Detect which cell encompasses the target text, then output its (X, Y) center coordinate. 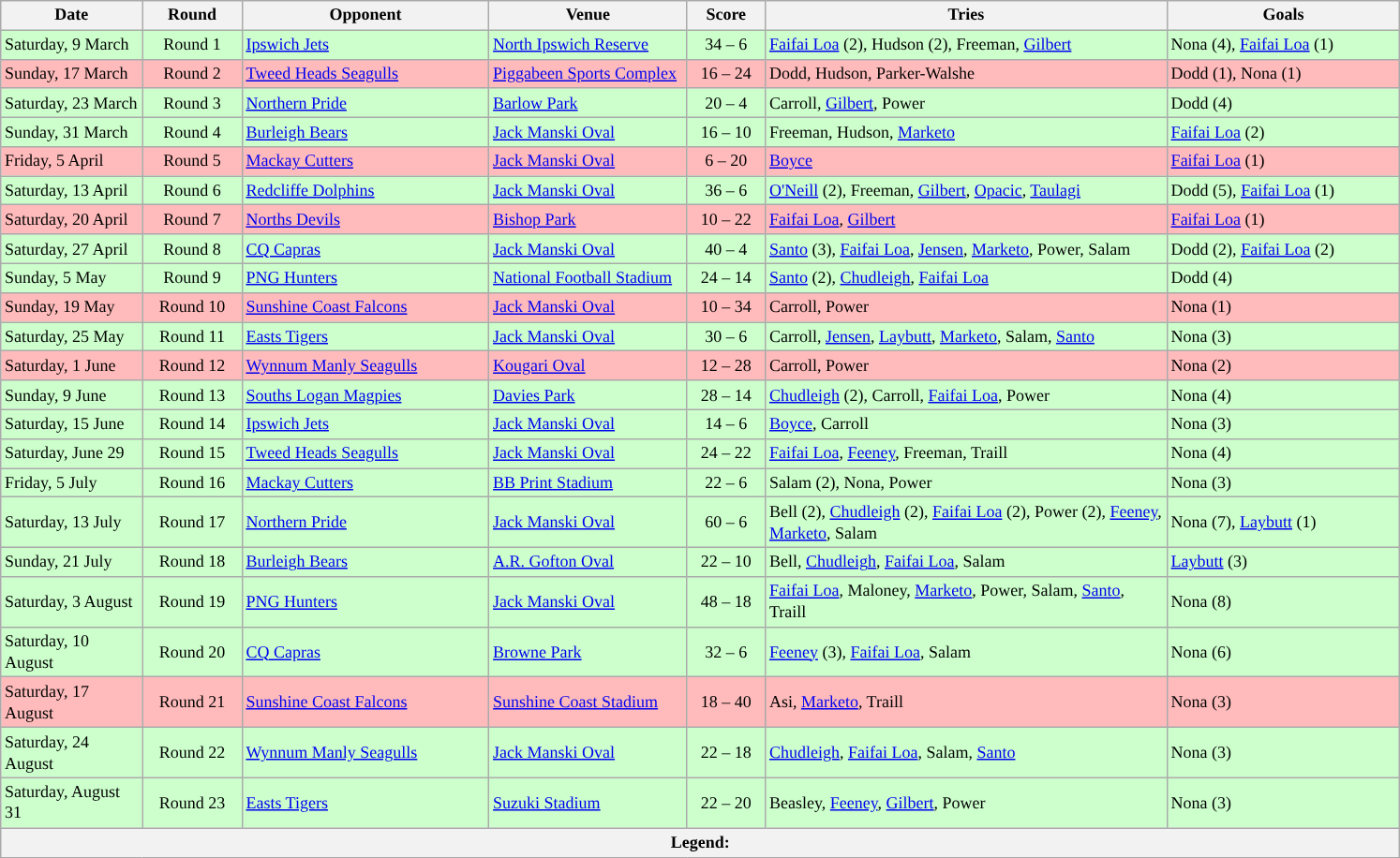
Carroll, Gilbert, Power (967, 103)
Faifai Loa, Gilbert (967, 219)
Saturday, 1 June (71, 365)
Saturday, 9 March (71, 45)
Sunshine Coast Stadium (588, 703)
Faifai Loa (2), Hudson (2), Freeman, Gilbert (967, 45)
Round 11 (192, 337)
Nona (4), Faifai Loa (1) (1284, 45)
60 – 6 (726, 523)
A.R. Gofton Oval (588, 562)
22 – 20 (726, 803)
Round 4 (192, 131)
Chudleigh (2), Carroll, Faifai Loa, Power (967, 395)
Nona (2) (1284, 365)
Carroll, Jensen, Laybutt, Marketo, Salam, Santo (967, 337)
Nona (1) (1284, 307)
Legend: (701, 843)
O'Neill (2), Freeman, Gilbert, Opacic, Taulagi (967, 191)
22 – 10 (726, 562)
Nona (6) (1284, 652)
Sunday, 31 March (71, 131)
Dodd (5), Faifai Loa (1) (1284, 191)
Barlow Park (588, 103)
Tries (967, 15)
Boyce (967, 161)
Laybutt (3) (1284, 562)
Feeney (3), Faifai Loa, Salam (967, 652)
Round 18 (192, 562)
Santo (3), Faifai Loa, Jensen, Marketo, Power, Salam (967, 249)
Round 6 (192, 191)
Round 2 (192, 73)
Sunday, 21 July (71, 562)
Asi, Marketo, Traill (967, 703)
Nona (8) (1284, 602)
Round 1 (192, 45)
6 – 20 (726, 161)
Round 21 (192, 703)
34 – 6 (726, 45)
Saturday, August 31 (71, 803)
20 – 4 (726, 103)
Round 3 (192, 103)
10 – 22 (726, 219)
Suzuki Stadium (588, 803)
Browne Park (588, 652)
Goals (1284, 15)
Faifai Loa, Feeney, Freeman, Traill (967, 453)
Saturday, 10 August (71, 652)
Round 15 (192, 453)
18 – 40 (726, 703)
Nona (7), Laybutt (1) (1284, 523)
Redcliffe Dolphins (365, 191)
40 – 4 (726, 249)
Opponent (365, 15)
Date (71, 15)
48 – 18 (726, 602)
Round 20 (192, 652)
Round 9 (192, 277)
Santo (2), Chudleigh, Faifai Loa (967, 277)
10 – 34 (726, 307)
Round 7 (192, 219)
Dodd (2), Faifai Loa (2) (1284, 249)
12 – 28 (726, 365)
Piggabeen Sports Complex (588, 73)
Round 22 (192, 753)
Round 17 (192, 523)
Round 14 (192, 423)
Saturday, 23 March (71, 103)
Score (726, 15)
Round 19 (192, 602)
Davies Park (588, 395)
Bell (2), Chudleigh (2), Faifai Loa (2), Power (2), Feeney, Marketo, Salam (967, 523)
BB Print Stadium (588, 483)
Round 10 (192, 307)
Round 13 (192, 395)
National Football Stadium (588, 277)
Round 8 (192, 249)
14 – 6 (726, 423)
Venue (588, 15)
Saturday, 24 August (71, 753)
Freeman, Hudson, Marketo (967, 131)
16 – 10 (726, 131)
Saturday, 3 August (71, 602)
Sunday, 19 May (71, 307)
30 – 6 (726, 337)
Kougari Oval (588, 365)
24 – 14 (726, 277)
24 – 22 (726, 453)
Bishop Park (588, 219)
Saturday, 13 July (71, 523)
Friday, 5 April (71, 161)
36 – 6 (726, 191)
Saturday, June 29 (71, 453)
16 – 24 (726, 73)
Saturday, 13 April (71, 191)
Dodd, Hudson, Parker-Walshe (967, 73)
Friday, 5 July (71, 483)
Chudleigh, Faifai Loa, Salam, Santo (967, 753)
Saturday, 20 April (71, 219)
22 – 18 (726, 753)
Faifai Loa (2) (1284, 131)
Faifai Loa, Maloney, Marketo, Power, Salam, Santo, Traill (967, 602)
Sunday, 5 May (71, 277)
Saturday, 17 August (71, 703)
North Ipswich Reserve (588, 45)
Sunday, 17 March (71, 73)
Round 5 (192, 161)
Saturday, 25 May (71, 337)
Souths Logan Magpies (365, 395)
Norths Devils (365, 219)
28 – 14 (726, 395)
Round 12 (192, 365)
Beasley, Feeney, Gilbert, Power (967, 803)
Round 16 (192, 483)
Dodd (1), Nona (1) (1284, 73)
Sunday, 9 June (71, 395)
Boyce, Carroll (967, 423)
32 – 6 (726, 652)
Round (192, 15)
22 – 6 (726, 483)
Round 23 (192, 803)
Saturday, 15 June (71, 423)
Bell, Chudleigh, Faifai Loa, Salam (967, 562)
Salam (2), Nona, Power (967, 483)
Saturday, 27 April (71, 249)
